Find where the given text appears and provide that cell's center as [x, y] coordinate. 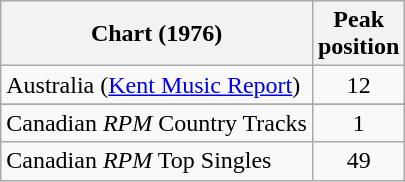
Peakposition [358, 34]
1 [358, 123]
Australia (Kent Music Report) [157, 85]
Chart (1976) [157, 34]
12 [358, 85]
Canadian RPM Country Tracks [157, 123]
Canadian RPM Top Singles [157, 161]
49 [358, 161]
